Capture the cell that displays the provided text and extract its (x, y) central coordinate. 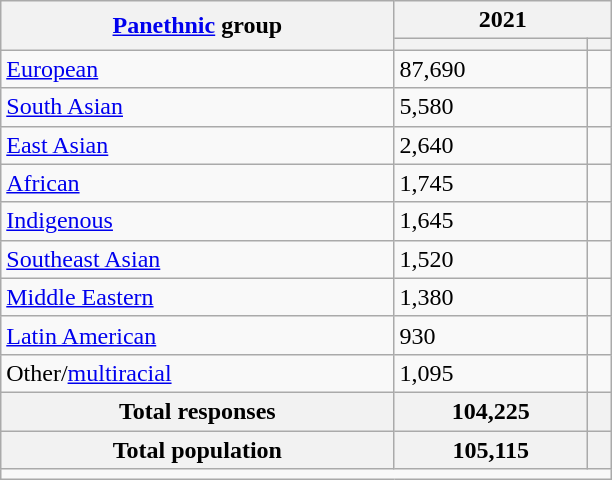
87,690 (491, 69)
1,745 (491, 183)
Panethnic group (198, 26)
5,580 (491, 107)
1,095 (491, 373)
1,520 (491, 259)
Indigenous (198, 221)
104,225 (491, 411)
2,640 (491, 145)
1,380 (491, 297)
East Asian (198, 145)
Middle Eastern (198, 297)
African (198, 183)
Other/multiracial (198, 373)
Southeast Asian (198, 259)
Total population (198, 449)
105,115 (491, 449)
South Asian (198, 107)
European (198, 69)
1,645 (491, 221)
930 (491, 335)
Latin American (198, 335)
2021 (503, 20)
Total responses (198, 411)
